Detect which cell encompasses the target text, then output its (X, Y) center coordinate. 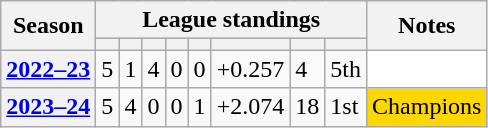
5th (346, 69)
+0.257 (250, 69)
+2.074 (250, 107)
Notes (427, 26)
2023–24 (48, 107)
2022–23 (48, 69)
18 (308, 107)
1st (346, 107)
Champions (427, 107)
Season (48, 26)
League standings (232, 20)
